Detect which cell encompasses the target text, then output its (x, y) center coordinate. 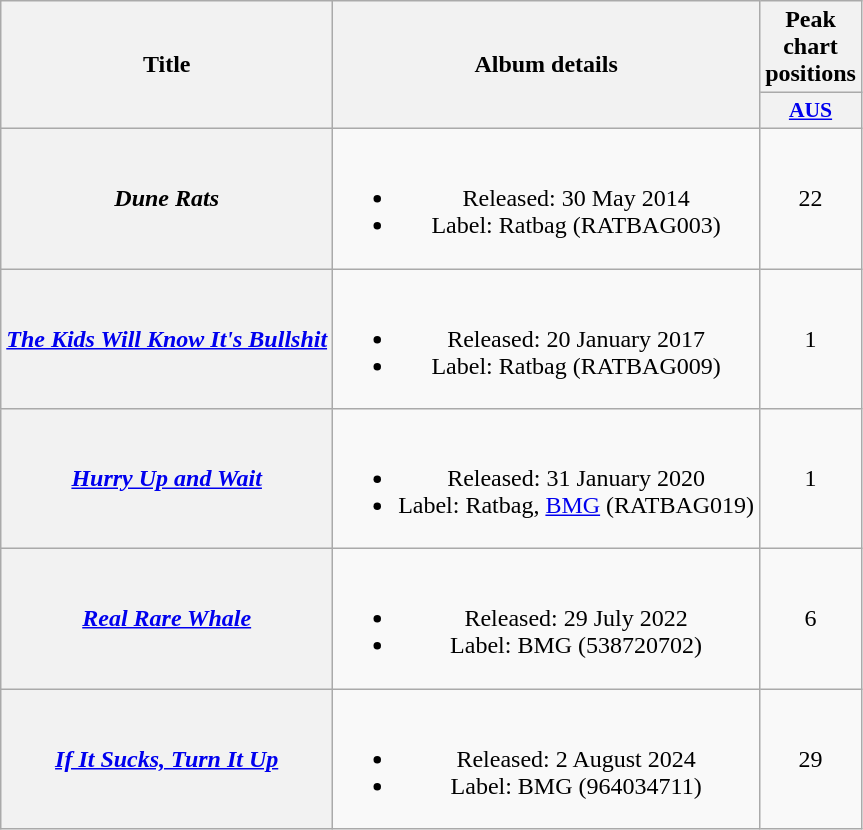
Album details (546, 65)
Released: 29 July 2022Label: BMG (538720702) (546, 619)
6 (811, 619)
Released: 20 January 2017Label: Ratbag (RATBAG009) (546, 338)
Real Rare Whale (167, 619)
AUS (811, 111)
Peak chart positions (811, 47)
Title (167, 65)
Dune Rats (167, 198)
22 (811, 198)
Released: 30 May 2014Label: Ratbag (RATBAG003) (546, 198)
The Kids Will Know It's Bullshit (167, 338)
If It Sucks, Turn It Up (167, 759)
Hurry Up and Wait (167, 479)
Released: 2 August 2024Label: BMG (964034711) (546, 759)
29 (811, 759)
Released: 31 January 2020Label: Ratbag, BMG (RATBAG019) (546, 479)
